Capture the cell that displays the provided text and extract its (x, y) central coordinate. 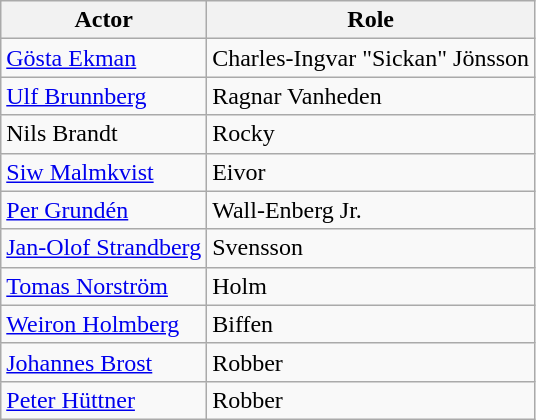
Per Grundén (104, 210)
Jan-Olof Strandberg (104, 248)
Ulf Brunnberg (104, 96)
Charles-Ingvar "Sickan" Jönsson (371, 58)
Weiron Holmberg (104, 324)
Role (371, 20)
Johannes Brost (104, 362)
Holm (371, 286)
Rocky (371, 134)
Wall-Enberg Jr. (371, 210)
Svensson (371, 248)
Eivor (371, 172)
Siw Malmkvist (104, 172)
Peter Hüttner (104, 400)
Biffen (371, 324)
Actor (104, 20)
Tomas Norström (104, 286)
Nils Brandt (104, 134)
Ragnar Vanheden (371, 96)
Gösta Ekman (104, 58)
